Determine the (X, Y) coordinate at the center of the cell enclosing the given text.  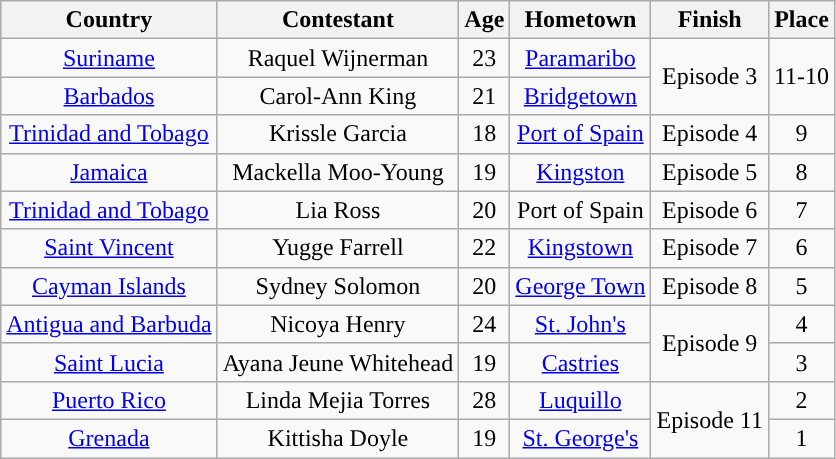
1 (801, 438)
Mackella Moo-Young (338, 172)
Cayman Islands (109, 286)
Kittisha Doyle (338, 438)
Kingston (580, 172)
18 (484, 134)
Episode 11 (710, 419)
Yugge Farrell (338, 248)
Episode 3 (710, 77)
Paramaribo (580, 58)
George Town (580, 286)
Luquillo (580, 400)
Sydney Solomon (338, 286)
28 (484, 400)
Episode 6 (710, 210)
Kingstown (580, 248)
Contestant (338, 20)
Carol-Ann King (338, 96)
Saint Lucia (109, 362)
23 (484, 58)
8 (801, 172)
Episode 5 (710, 172)
6 (801, 248)
Saint Vincent (109, 248)
2 (801, 400)
22 (484, 248)
Episode 7 (710, 248)
Bridgetown (580, 96)
5 (801, 286)
11-10 (801, 77)
Ayana Jeune Whitehead (338, 362)
Lia Ross (338, 210)
Nicoya Henry (338, 324)
Antigua and Barbuda (109, 324)
Krissle Garcia (338, 134)
3 (801, 362)
7 (801, 210)
Barbados (109, 96)
Suriname (109, 58)
Grenada (109, 438)
4 (801, 324)
St. John's (580, 324)
Raquel Wijnerman (338, 58)
9 (801, 134)
Country (109, 20)
Episode 4 (710, 134)
Episode 9 (710, 343)
St. George's (580, 438)
24 (484, 324)
Episode 8 (710, 286)
Place (801, 20)
Castries (580, 362)
21 (484, 96)
Age (484, 20)
Linda Mejia Torres (338, 400)
Hometown (580, 20)
Jamaica (109, 172)
Finish (710, 20)
Puerto Rico (109, 400)
